Extract the (X, Y) coordinate from the center of the cell holding the provided text.  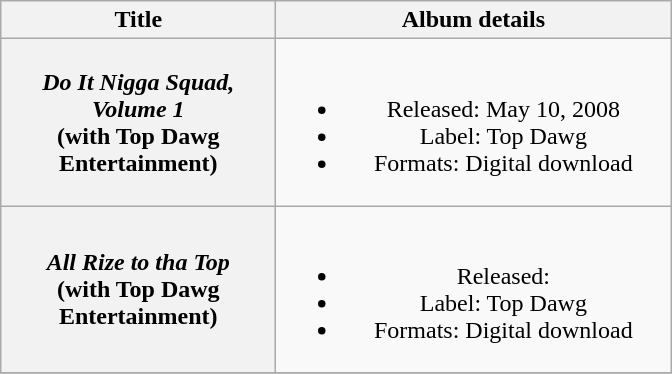
All Rize to tha Top(with Top Dawg Entertainment) (138, 290)
Released: May 10, 2008Label: Top DawgFormats: Digital download (474, 122)
Album details (474, 20)
Released: Label: Top DawgFormats: Digital download (474, 290)
Title (138, 20)
Do It Nigga Squad, Volume 1(with Top Dawg Entertainment) (138, 122)
